Scan for the cell matching the given text and deliver its (X, Y) coordinate at center. 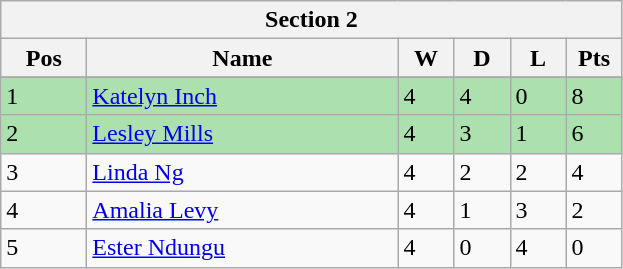
Linda Ng (242, 172)
5 (44, 248)
Lesley Mills (242, 134)
W (426, 58)
6 (594, 134)
Section 2 (312, 20)
Pos (44, 58)
D (482, 58)
Ester Ndungu (242, 248)
8 (594, 96)
Pts (594, 58)
Amalia Levy (242, 210)
Name (242, 58)
L (538, 58)
Katelyn Inch (242, 96)
